Determine the (X, Y) coordinate at the center of the cell enclosing the given text.  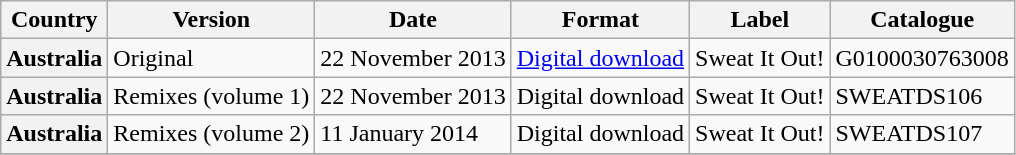
Label (760, 20)
Version (212, 20)
SWEATDS107 (922, 134)
Date (413, 20)
Catalogue (922, 20)
Format (600, 20)
Remixes (volume 1) (212, 96)
Remixes (volume 2) (212, 134)
Original (212, 58)
G0100030763008 (922, 58)
Country (54, 20)
11 January 2014 (413, 134)
SWEATDS106 (922, 96)
